Identify which cell holds the provided text, then report its [X, Y] central coordinate. 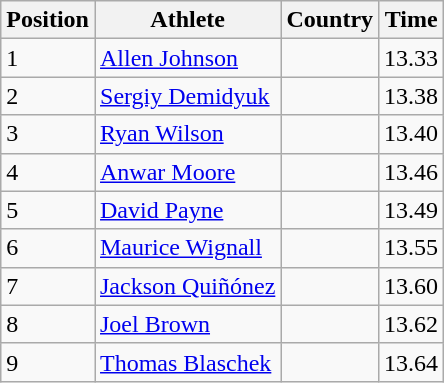
5 [48, 210]
6 [48, 248]
13.64 [412, 362]
9 [48, 362]
4 [48, 172]
13.49 [412, 210]
Anwar Moore [187, 172]
Position [48, 20]
Allen Johnson [187, 58]
13.62 [412, 324]
2 [48, 96]
13.60 [412, 286]
Thomas Blaschek [187, 362]
7 [48, 286]
1 [48, 58]
Maurice Wignall [187, 248]
David Payne [187, 210]
Sergiy Demidyuk [187, 96]
13.40 [412, 134]
Ryan Wilson [187, 134]
8 [48, 324]
Country [330, 20]
Athlete [187, 20]
Joel Brown [187, 324]
13.55 [412, 248]
3 [48, 134]
13.38 [412, 96]
Time [412, 20]
Jackson Quiñónez [187, 286]
13.33 [412, 58]
13.46 [412, 172]
